Identify which cell holds the provided text, then report its (x, y) central coordinate. 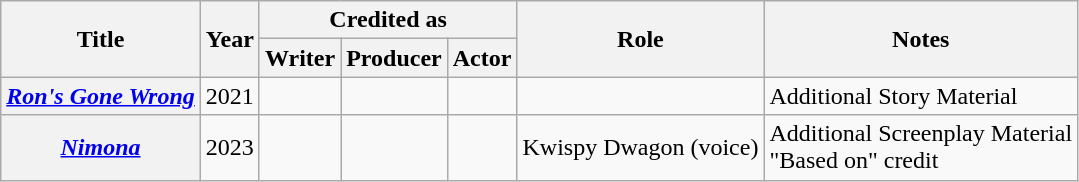
Credited as (388, 20)
Ron's Gone Wrong (101, 96)
Producer (394, 58)
Year (230, 39)
Kwispy Dwagon (voice) (640, 148)
Actor (482, 58)
Role (640, 39)
2023 (230, 148)
Additional Screenplay Material"Based on" credit (921, 148)
Notes (921, 39)
Nimona (101, 148)
Writer (300, 58)
Additional Story Material (921, 96)
Title (101, 39)
2021 (230, 96)
